Extract the [x, y] coordinate from the center of the cell holding the provided text.  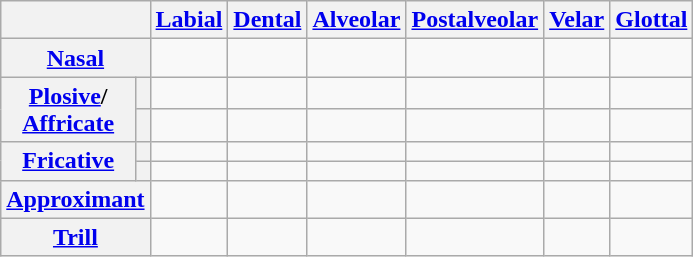
Dental [268, 20]
Nasal [76, 58]
Velar [577, 20]
Labial [189, 20]
Trill [76, 237]
Approximant [76, 199]
Glottal [652, 20]
Fricative [68, 161]
Plosive/Affricate [68, 110]
Alveolar [356, 20]
Postalveolar [475, 20]
